Locate the cell with the specified text and output its [x, y] center coordinate. 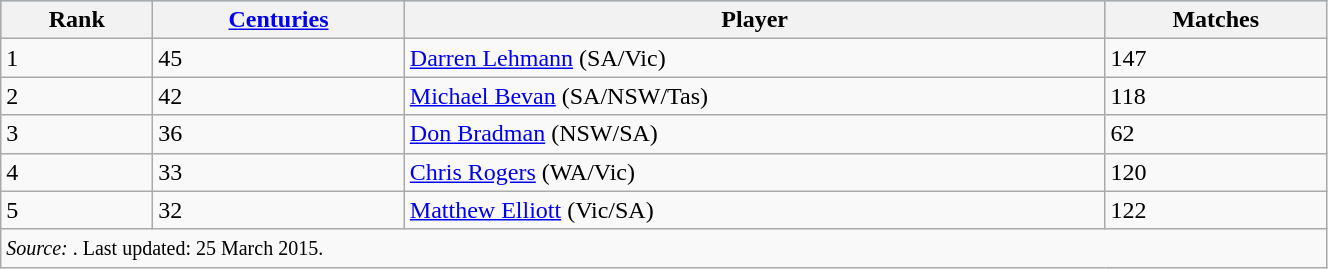
Player [754, 20]
Matthew Elliott (Vic/SA) [754, 210]
Centuries [279, 20]
32 [279, 210]
62 [1216, 134]
33 [279, 172]
2 [77, 96]
Source: . Last updated: 25 March 2015. [664, 248]
118 [1216, 96]
Chris Rogers (WA/Vic) [754, 172]
147 [1216, 58]
5 [77, 210]
4 [77, 172]
Rank [77, 20]
Michael Bevan (SA/NSW/Tas) [754, 96]
122 [1216, 210]
42 [279, 96]
1 [77, 58]
Matches [1216, 20]
120 [1216, 172]
36 [279, 134]
45 [279, 58]
3 [77, 134]
Darren Lehmann (SA/Vic) [754, 58]
Don Bradman (NSW/SA) [754, 134]
